Output the (X, Y) coordinate of the center of the cell containing the given text.  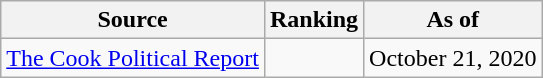
Source (133, 20)
Ranking (314, 20)
As of (453, 20)
October 21, 2020 (453, 58)
The Cook Political Report (133, 58)
